Pinpoint the cell where the given text exists, returning its [x, y] midpoint coordinate. 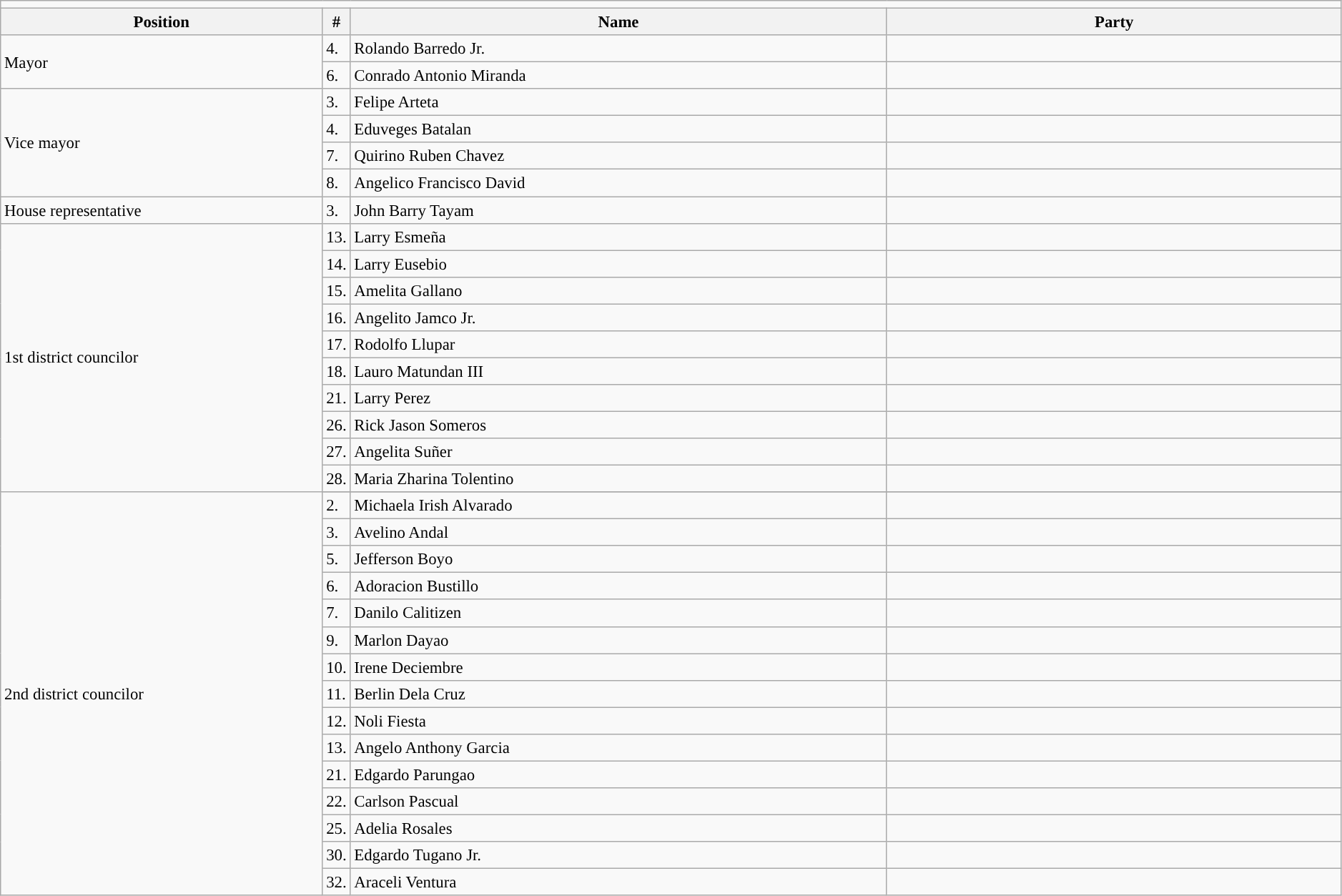
# [336, 22]
Amelita Gallano [618, 290]
Noli Fiesta [618, 721]
Party [1114, 22]
Angelico Francisco David [618, 183]
Larry Eusebio [618, 264]
Maria Zharina Tolentino [618, 479]
Position [162, 22]
26. [336, 425]
28. [336, 479]
Adoracion Bustillo [618, 586]
Araceli Ventura [618, 882]
Larry Esmeña [618, 237]
Michaela Irish Alvarado [618, 506]
9. [336, 640]
Angelito Jamco Jr. [618, 317]
5. [336, 559]
Irene Deciembre [618, 667]
Felipe Arteta [618, 102]
30. [336, 855]
1st district councilor [162, 358]
15. [336, 290]
11. [336, 694]
2. [336, 506]
Vice mayor [162, 142]
17. [336, 345]
Berlin Dela Cruz [618, 694]
2nd district councilor [162, 694]
25. [336, 828]
12. [336, 721]
Conrado Antonio Miranda [618, 76]
Edgardo Tugano Jr. [618, 855]
House representative [162, 210]
16. [336, 317]
Quirino Ruben Chavez [618, 157]
18. [336, 371]
John Barry Tayam [618, 210]
8. [336, 183]
Name [618, 22]
Larry Perez [618, 398]
27. [336, 452]
32. [336, 882]
Rodolfo Llupar [618, 345]
Adelia Rosales [618, 828]
10. [336, 667]
Carlson Pascual [618, 802]
Danilo Calitizen [618, 614]
Angelo Anthony Garcia [618, 748]
Rolando Barredo Jr. [618, 49]
Edgardo Parungao [618, 774]
Rick Jason Someros [618, 425]
Angelita Suñer [618, 452]
22. [336, 802]
14. [336, 264]
Mayor [162, 61]
Eduveges Batalan [618, 129]
Jefferson Boyo [618, 559]
Marlon Dayao [618, 640]
Lauro Matundan III [618, 371]
Avelino Andal [618, 533]
